Capture the cell that displays the provided text and extract its [x, y] central coordinate. 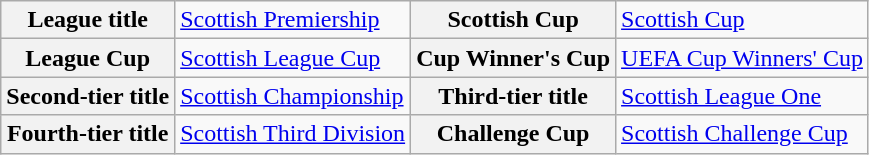
UEFA Cup Winners' Cup [742, 58]
League Cup [88, 58]
Scottish Challenge Cup [742, 134]
Scottish Premiership [293, 20]
Fourth-tier title [88, 134]
Third-tier title [514, 96]
Scottish League One [742, 96]
Second-tier title [88, 96]
Challenge Cup [514, 134]
Scottish Championship [293, 96]
League title [88, 20]
Cup Winner's Cup [514, 58]
Scottish Third Division [293, 134]
Scottish League Cup [293, 58]
